Capture the cell that displays the provided text and extract its [x, y] central coordinate. 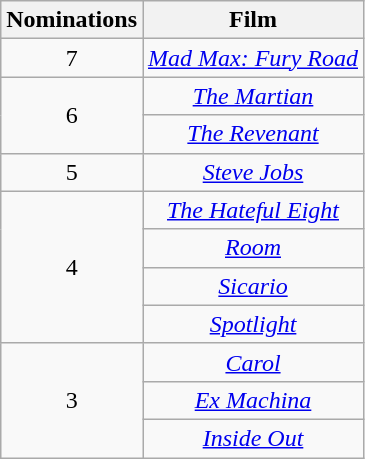
5 [72, 172]
The Martian [252, 96]
Film [252, 20]
Carol [252, 362]
Steve Jobs [252, 172]
7 [72, 58]
Mad Max: Fury Road [252, 58]
The Hateful Eight [252, 210]
Sicario [252, 286]
Room [252, 248]
4 [72, 267]
Inside Out [252, 438]
Ex Machina [252, 400]
Nominations [72, 20]
3 [72, 400]
The Revenant [252, 134]
Spotlight [252, 324]
6 [72, 115]
